Pinpoint the cell where the given text exists, returning its [x, y] midpoint coordinate. 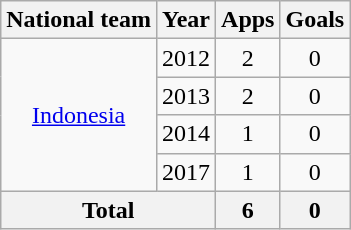
2013 [186, 96]
Goals [315, 20]
2012 [186, 58]
Apps [248, 20]
National team [79, 20]
Year [186, 20]
6 [248, 210]
Total [108, 210]
2017 [186, 172]
2014 [186, 134]
Indonesia [79, 115]
